Find where the given text appears and provide that cell's center as (x, y) coordinate. 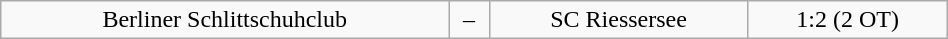
Berliner Schlittschuhclub (225, 20)
SC Riessersee (618, 20)
1:2 (2 OT) (848, 20)
– (469, 20)
